Pinpoint the cell where the given text exists, returning its [X, Y] midpoint coordinate. 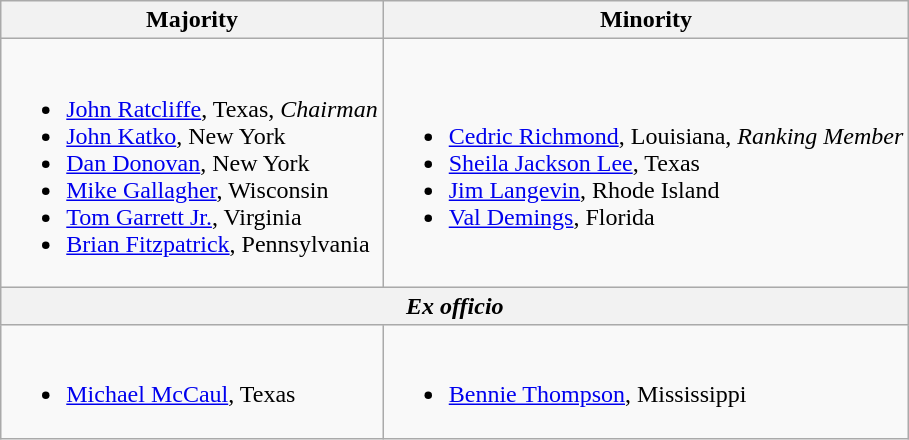
Bennie Thompson, Mississippi [646, 382]
Majority [192, 20]
Ex officio [455, 306]
Cedric Richmond, Louisiana, Ranking MemberSheila Jackson Lee, TexasJim Langevin, Rhode IslandVal Demings, Florida [646, 163]
Michael McCaul, Texas [192, 382]
Minority [646, 20]
